Provide the (X, Y) coordinate of the cell's center where the given text is located.  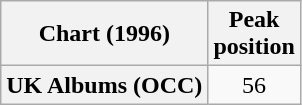
Chart (1996) (104, 34)
56 (254, 85)
UK Albums (OCC) (104, 85)
Peakposition (254, 34)
